Determine the (X, Y) coordinate at the center of the cell enclosing the given text.  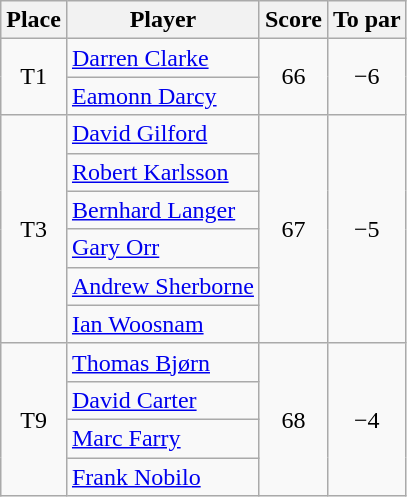
−4 (366, 419)
T3 (34, 229)
−5 (366, 229)
Frank Nobilo (162, 477)
Darren Clarke (162, 58)
67 (293, 229)
T1 (34, 77)
Thomas Bjørn (162, 362)
Robert Karlsson (162, 172)
Place (34, 20)
T9 (34, 419)
66 (293, 77)
Player (162, 20)
Ian Woosnam (162, 324)
Gary Orr (162, 248)
Andrew Sherborne (162, 286)
Bernhard Langer (162, 210)
−6 (366, 77)
Marc Farry (162, 438)
Score (293, 20)
Eamonn Darcy (162, 96)
To par (366, 20)
David Carter (162, 400)
68 (293, 419)
David Gilford (162, 134)
